Search for the cell housing the specified text and yield its [x, y] center coordinate. 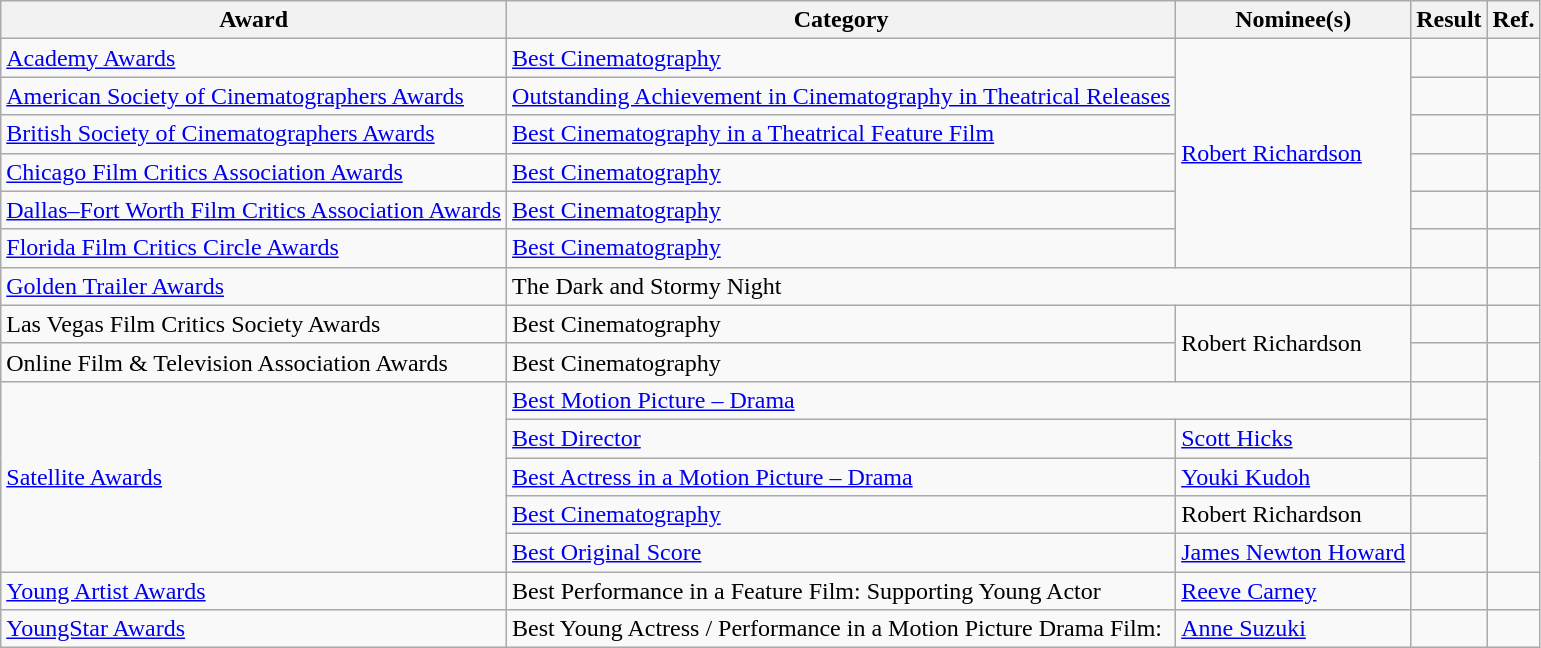
Category [842, 20]
Best Original Score [842, 553]
Golden Trailer Awards [254, 286]
Young Artist Awards [254, 591]
American Society of Cinematographers Awards [254, 96]
Satellite Awards [254, 476]
Best Actress in a Motion Picture – Drama [842, 477]
Las Vegas Film Critics Society Awards [254, 324]
Best Cinematography in a Theatrical Feature Film [842, 134]
Scott Hicks [1294, 438]
Florida Film Critics Circle Awards [254, 248]
Reeve Carney [1294, 591]
YoungStar Awards [254, 629]
Online Film & Television Association Awards [254, 362]
Ref. [1514, 20]
The Dark and Stormy Night [959, 286]
Dallas–Fort Worth Film Critics Association Awards [254, 210]
Academy Awards [254, 58]
Award [254, 20]
Nominee(s) [1294, 20]
Chicago Film Critics Association Awards [254, 172]
Youki Kudoh [1294, 477]
Anne Suzuki [1294, 629]
Result [1449, 20]
James Newton Howard [1294, 553]
Best Performance in a Feature Film: Supporting Young Actor [842, 591]
Best Motion Picture – Drama [959, 400]
Best Young Actress / Performance in a Motion Picture Drama Film: [842, 629]
Outstanding Achievement in Cinematography in Theatrical Releases [842, 96]
British Society of Cinematographers Awards [254, 134]
Best Director [842, 438]
